Find where the given text appears and provide that cell's center as [x, y] coordinate. 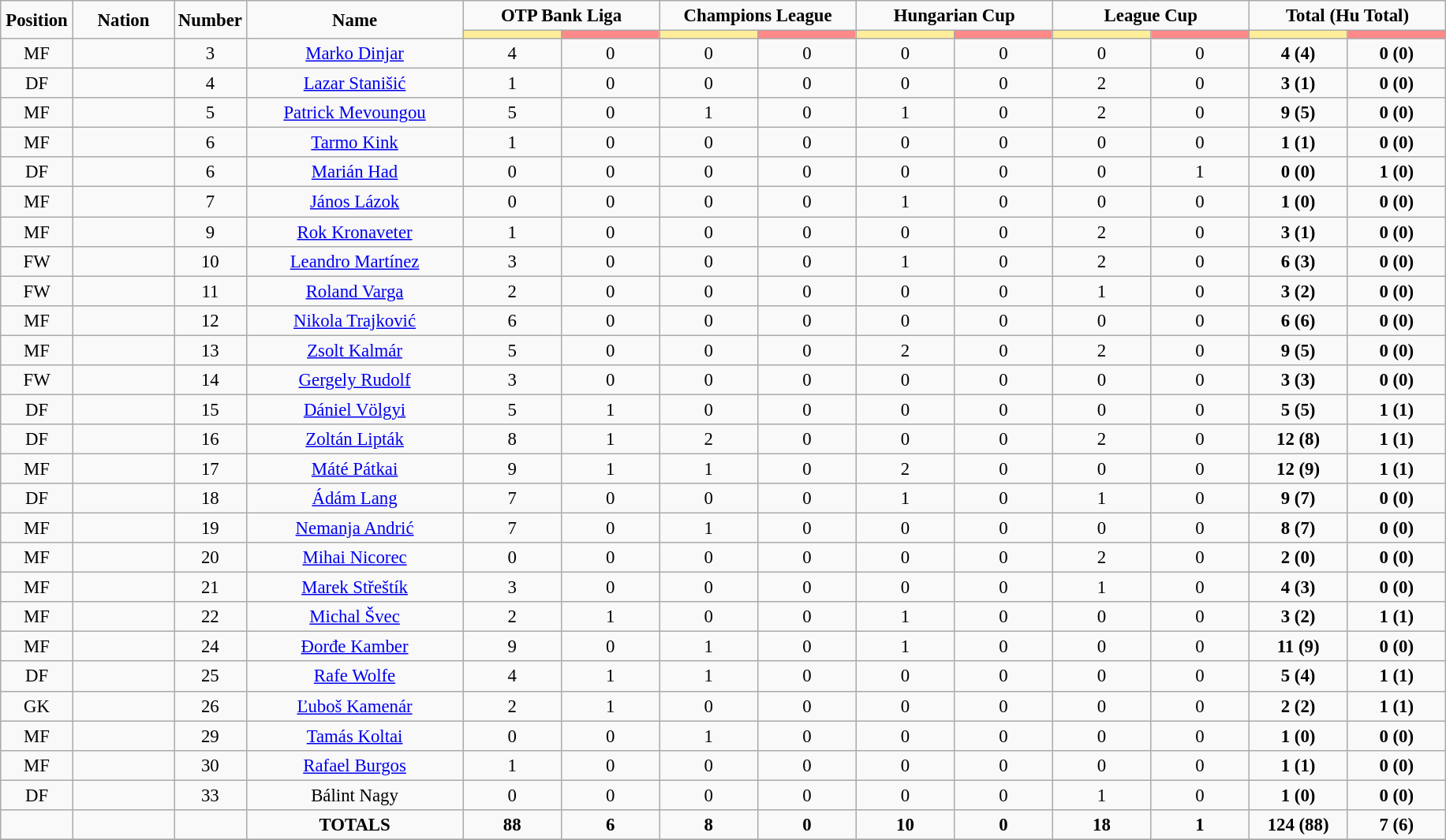
33 [211, 795]
Number [211, 20]
Lazar Stanišić [355, 84]
Nikola Trajković [355, 320]
János Lázok [355, 202]
17 [211, 469]
Marián Had [355, 173]
Patrick Mevoungou [355, 113]
8 (7) [1298, 528]
Đorđe Kamber [355, 647]
Champions League [757, 16]
Nemanja Andrić [355, 528]
12 (9) [1298, 469]
13 [211, 350]
124 (88) [1298, 825]
24 [211, 647]
Marko Dinjar [355, 54]
26 [211, 706]
15 [211, 409]
Mihai Nicorec [355, 558]
29 [211, 736]
25 [211, 677]
11 [211, 291]
2 (2) [1298, 706]
11 (9) [1298, 647]
22 [211, 617]
League Cup [1150, 16]
12 [211, 320]
4 (4) [1298, 54]
Gergely Rudolf [355, 380]
5 (5) [1298, 409]
Bálint Nagy [355, 795]
Rafe Wolfe [355, 677]
21 [211, 588]
4 (3) [1298, 588]
Tarmo Kink [355, 143]
Nation [123, 20]
9 (7) [1298, 498]
Leandro Martínez [355, 261]
5 (4) [1298, 677]
GK [37, 706]
14 [211, 380]
6 (6) [1298, 320]
7 (6) [1396, 825]
Ádám Lang [355, 498]
Zoltán Lipták [355, 439]
88 [513, 825]
Roland Varga [355, 291]
Ľuboš Kamenár [355, 706]
20 [211, 558]
Rok Kronaveter [355, 232]
Máté Pátkai [355, 469]
3 (3) [1298, 380]
Marek Střeštík [355, 588]
Total (Hu Total) [1347, 16]
16 [211, 439]
19 [211, 528]
Position [37, 20]
Name [355, 20]
Michal Švec [355, 617]
TOTALS [355, 825]
Zsolt Kalmár [355, 350]
30 [211, 765]
Hungarian Cup [955, 16]
12 (8) [1298, 439]
OTP Bank Liga [562, 16]
6 (3) [1298, 261]
Rafael Burgos [355, 765]
Dániel Völgyi [355, 409]
2 (0) [1298, 558]
Tamás Koltai [355, 736]
